Scan for the cell matching the given text and deliver its (x, y) coordinate at center. 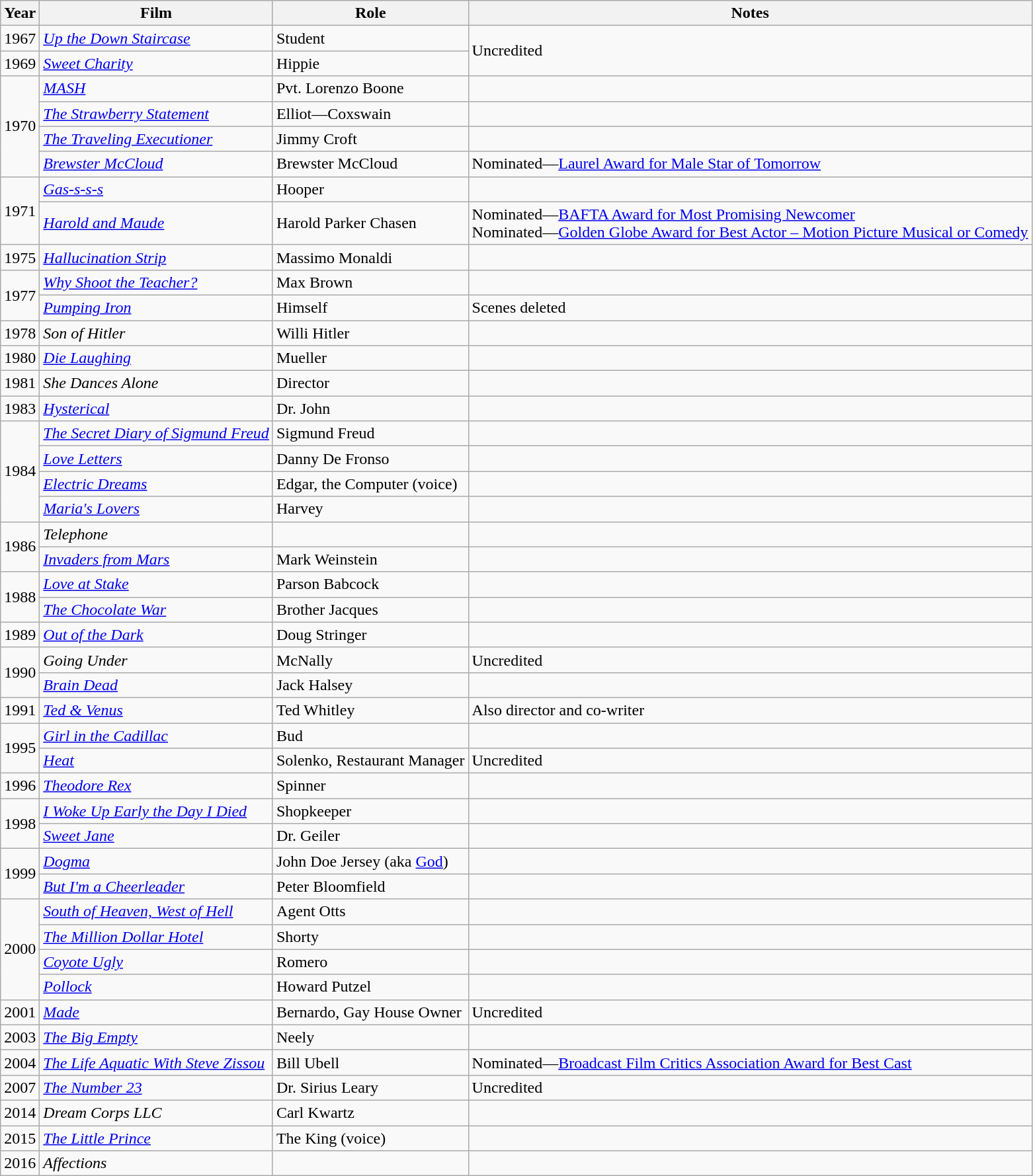
The Big Empty (156, 1037)
1990 (20, 672)
Made (156, 1012)
Edgar, the Computer (voice) (370, 484)
1988 (20, 597)
Out of the Dark (156, 635)
Notes (750, 13)
Ted Whitley (370, 710)
Die Laughing (156, 358)
Hippie (370, 63)
Max Brown (370, 282)
MASH (156, 89)
2014 (20, 1113)
Mark Weinstein (370, 559)
Doug Stringer (370, 635)
Shopkeeper (370, 811)
Romero (370, 962)
Sweet Charity (156, 63)
The Number 23 (156, 1087)
Mueller (370, 358)
Howard Putzel (370, 987)
Peter Bloomfield (370, 886)
1981 (20, 383)
Affections (156, 1163)
Ted & Venus (156, 710)
But I'm a Cheerleader (156, 886)
2004 (20, 1062)
Jimmy Croft (370, 139)
Sweet Jane (156, 836)
1999 (20, 874)
Director (370, 383)
Willi Hitler (370, 333)
1984 (20, 471)
1989 (20, 635)
1996 (20, 786)
Girl in the Cadillac (156, 736)
Harvey (370, 509)
Brain Dead (156, 685)
Nominated—Laurel Award for Male Star of Tomorrow (750, 164)
The Secret Diary of Sigmund Freud (156, 434)
The Life Aquatic With Steve Zissou (156, 1062)
Danny De Fronso (370, 459)
Pollock (156, 987)
1983 (20, 409)
Dogma (156, 861)
2016 (20, 1163)
1975 (20, 257)
1969 (20, 63)
Son of Hitler (156, 333)
The Strawberry Statement (156, 114)
1967 (20, 38)
Neely (370, 1037)
Hysterical (156, 409)
Nominated—BAFTA Award for Most Promising NewcomerNominated—Golden Globe Award for Best Actor – Motion Picture Musical or Comedy (750, 223)
1970 (20, 126)
I Woke Up Early the Day I Died (156, 811)
She Dances Alone (156, 383)
Going Under (156, 660)
McNally (370, 660)
Maria's Lovers (156, 509)
Hallucination Strip (156, 257)
1977 (20, 295)
Parson Babcock (370, 584)
Up the Down Staircase (156, 38)
The King (voice) (370, 1138)
Harold Parker Chasen (370, 223)
2007 (20, 1087)
Harold and Maude (156, 223)
1980 (20, 358)
Pvt. Lorenzo Boone (370, 89)
John Doe Jersey (aka God) (370, 861)
Year (20, 13)
Agent Otts (370, 912)
Role (370, 13)
2003 (20, 1037)
Hooper (370, 189)
Shorty (370, 937)
Bernardo, Gay House Owner (370, 1012)
Electric Dreams (156, 484)
1991 (20, 710)
2000 (20, 949)
Bill Ubell (370, 1062)
Telephone (156, 534)
Massimo Monaldi (370, 257)
Coyote Ugly (156, 962)
The Traveling Executioner (156, 139)
Brother Jacques (370, 609)
Dr. Sirius Leary (370, 1087)
Bud (370, 736)
Invaders from Mars (156, 559)
Jack Halsey (370, 685)
Heat (156, 761)
1995 (20, 748)
Why Shoot the Teacher? (156, 282)
Pumping Iron (156, 307)
1978 (20, 333)
Dr. Geiler (370, 836)
Theodore Rex (156, 786)
The Million Dollar Hotel (156, 937)
Dream Corps LLC (156, 1113)
1971 (20, 210)
Himself (370, 307)
South of Heaven, West of Hell (156, 912)
1986 (20, 547)
Dr. John (370, 409)
Love Letters (156, 459)
Scenes deleted (750, 307)
2015 (20, 1138)
The Little Prince (156, 1138)
Nominated—Broadcast Film Critics Association Award for Best Cast (750, 1062)
Spinner (370, 786)
Film (156, 13)
The Chocolate War (156, 609)
Sigmund Freud (370, 434)
2001 (20, 1012)
Love at Stake (156, 584)
Gas-s-s-s (156, 189)
1998 (20, 824)
Solenko, Restaurant Manager (370, 761)
Student (370, 38)
Elliot—Coxswain (370, 114)
Carl Kwartz (370, 1113)
Also director and co-writer (750, 710)
